Extract the [X, Y] coordinate from the center of the cell holding the provided text.  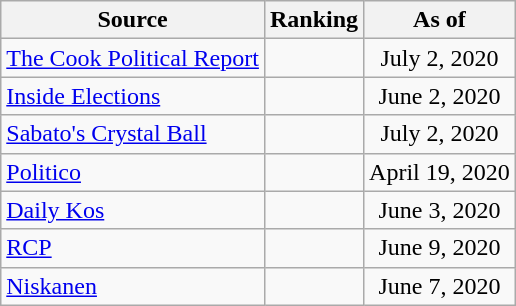
Ranking [314, 20]
June 3, 2020 [440, 210]
Niskanen [133, 286]
Politico [133, 172]
RCP [133, 248]
June 2, 2020 [440, 96]
Sabato's Crystal Ball [133, 134]
As of [440, 20]
The Cook Political Report [133, 58]
Inside Elections [133, 96]
Source [133, 20]
June 7, 2020 [440, 286]
Daily Kos [133, 210]
April 19, 2020 [440, 172]
June 9, 2020 [440, 248]
